Capture the cell that displays the provided text and extract its (x, y) central coordinate. 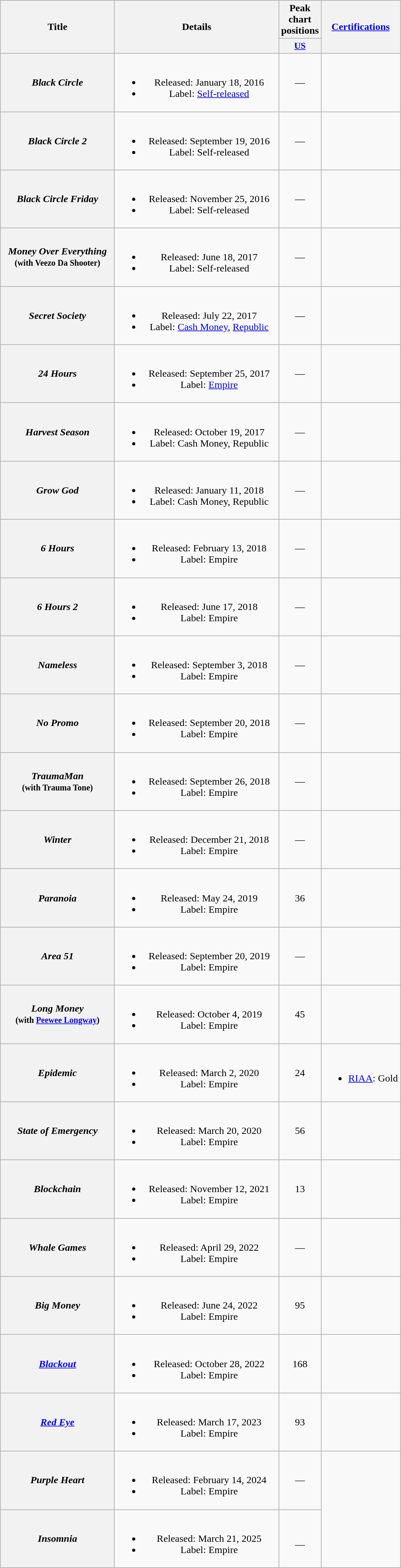
Released: June 17, 2018Label: Empire (197, 607)
Released: January 11, 2018Label: Cash Money, Republic (197, 490)
Blockchain (57, 1189)
Released: October 19, 2017Label: Cash Money, Republic (197, 432)
Released: December 21, 2018Label: Empire (197, 840)
Released: September 19, 2016Label: Self-released (197, 141)
Winter (57, 840)
Title (57, 27)
Red Eye (57, 1422)
Money Over Everything(with Veezo Da Shooter) (57, 257)
State of Emergency (57, 1131)
24 Hours (57, 374)
Released: November 25, 2016Label: Self-released (197, 199)
Released: November 12, 2021Label: Empire (197, 1189)
Released: October 4, 2019Label: Empire (197, 1014)
Released: May 24, 2019Label: Empire (197, 898)
36 (300, 898)
Peak chart positions (300, 20)
Released: January 18, 2016Label: Self-released (197, 82)
Black Circle Friday (57, 199)
Blackout (57, 1364)
24 (300, 1073)
Released: March 17, 2023Label: Empire (197, 1422)
Whale Games (57, 1247)
Released: June 24, 2022Label: Empire (197, 1306)
Released: February 14, 2024Label: Empire (197, 1480)
Epidemic (57, 1073)
RIAA: Gold (361, 1073)
Big Money (57, 1306)
93 (300, 1422)
6 Hours (57, 548)
Paranoia (57, 898)
6 Hours 2 (57, 607)
US (300, 46)
95 (300, 1306)
Released: March 21, 2025Label: Empire (197, 1538)
Harvest Season (57, 432)
Details (197, 27)
Black Circle 2 (57, 141)
Nameless (57, 665)
Certifications (361, 27)
Area 51 (57, 956)
168 (300, 1364)
Released: April 29, 2022Label: Empire (197, 1247)
Released: September 20, 2019Label: Empire (197, 956)
13 (300, 1189)
Released: March 20, 2020Label: Empire (197, 1131)
Released: February 13, 2018Label: Empire (197, 548)
Grow God (57, 490)
Released: September 20, 2018Label: Empire (197, 723)
Purple Heart (57, 1480)
No Promo (57, 723)
Released: March 2, 2020Label: Empire (197, 1073)
Released: September 3, 2018Label: Empire (197, 665)
Black Circle (57, 82)
Released: October 28, 2022Label: Empire (197, 1364)
Released: September 26, 2018Label: Empire (197, 781)
56 (300, 1131)
45 (300, 1014)
Secret Society (57, 316)
TraumaMan(with Trauma Tone) (57, 781)
Released: September 25, 2017Label: Empire (197, 374)
Released: June 18, 2017Label: Self-released (197, 257)
Released: July 22, 2017Label: Cash Money, Republic (197, 316)
Insomnia (57, 1538)
Long Money(with Peewee Longway) (57, 1014)
